Return [x, y] of the center of cell containing provided text 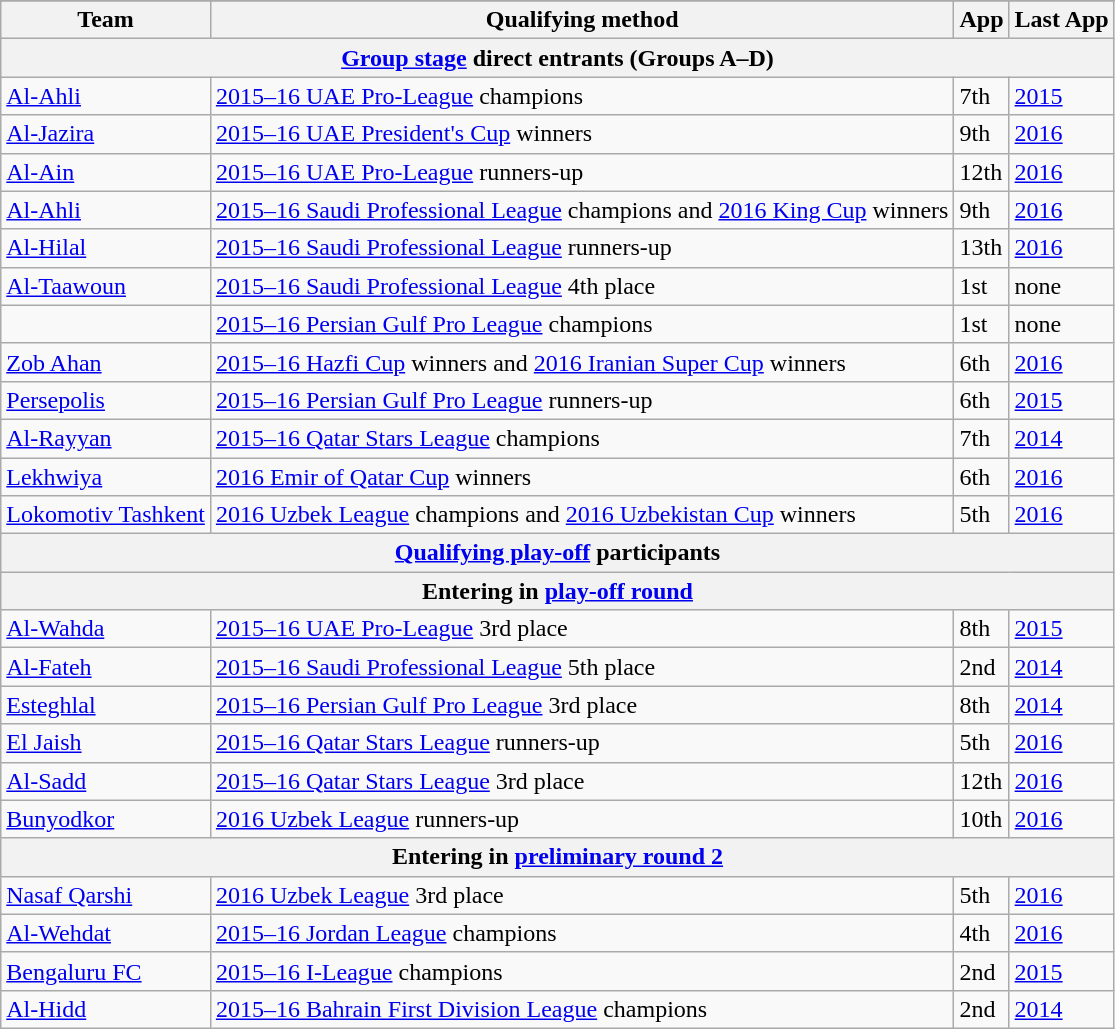
Group stage direct entrants (Groups A–D) [558, 58]
Entering in play-off round [558, 591]
2016 Emir of Qatar Cup winners [582, 477]
2015–16 UAE Pro-League champions [582, 96]
2015–16 Hazfi Cup winners and 2016 Iranian Super Cup winners [582, 362]
2015–16 UAE President's Cup winners [582, 134]
Lokomotiv Tashkent [106, 515]
Al-Hilal [106, 248]
2015–16 Saudi Professional League 4th place [582, 286]
2016 Uzbek League runners-up [582, 819]
Al-Sadd [106, 781]
2015–16 Saudi Professional League runners-up [582, 248]
Entering in preliminary round 2 [558, 857]
2015–16 I-League champions [582, 971]
Bengaluru FC [106, 971]
2015–16 UAE Pro-League runners-up [582, 172]
Al-Rayyan [106, 438]
2015–16 Qatar Stars League champions [582, 438]
Al-Fateh [106, 667]
Qualifying method [582, 20]
2015–16 Saudi Professional League champions and 2016 King Cup winners [582, 210]
2016 Uzbek League champions and 2016 Uzbekistan Cup winners [582, 515]
2015–16 Qatar Stars League runners-up [582, 743]
2015–16 Saudi Professional League 5th place [582, 667]
4th [982, 933]
Bunyodkor [106, 819]
Al-Wahda [106, 629]
Al-Taawoun [106, 286]
Al-Ain [106, 172]
2015–16 Persian Gulf Pro League champions [582, 324]
2015–16 Bahrain First Division League champions [582, 1009]
Al-Jazira [106, 134]
Al-Wehdat [106, 933]
Al-Hidd [106, 1009]
2015–16 Persian Gulf Pro League 3rd place [582, 705]
2015–16 Persian Gulf Pro League runners-up [582, 400]
2015–16 Jordan League champions [582, 933]
Team [106, 20]
El Jaish [106, 743]
Persepolis [106, 400]
2015–16 Qatar Stars League 3rd place [582, 781]
2016 Uzbek League 3rd place [582, 895]
Lekhwiya [106, 477]
13th [982, 248]
10th [982, 819]
2015–16 UAE Pro-League 3rd place [582, 629]
Qualifying play-off participants [558, 553]
Last App [1062, 20]
Esteghlal [106, 705]
Nasaf Qarshi [106, 895]
Zob Ahan [106, 362]
App [982, 20]
